Pinpoint the cell where the given text exists, returning its [X, Y] midpoint coordinate. 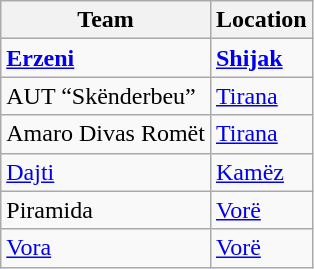
Kamëz [261, 172]
Vora [106, 248]
Amaro Divas Romët [106, 134]
Team [106, 20]
Shijak [261, 58]
Location [261, 20]
Piramida [106, 210]
Erzeni [106, 58]
Dajti [106, 172]
AUT “Skënderbeu” [106, 96]
